Capture the cell that displays the provided text and extract its [X, Y] central coordinate. 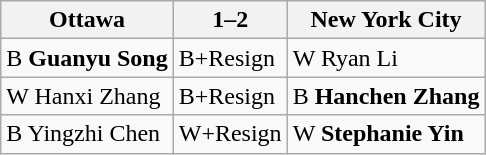
W+Resign [230, 134]
1–2 [230, 20]
W Stephanie Yin [386, 134]
W Hanxi Zhang [87, 96]
B Guanyu Song [87, 58]
Ottawa [87, 20]
W Ryan Li [386, 58]
New York City [386, 20]
B Hanchen Zhang [386, 96]
B Yingzhi Chen [87, 134]
